Identify which cell holds the provided text, then report its (X, Y) central coordinate. 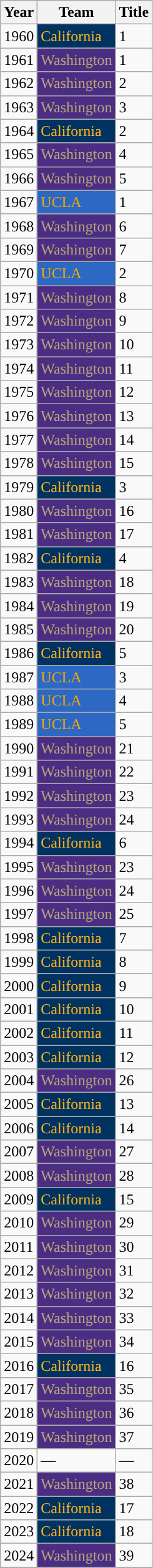
1960 (19, 36)
1986 (19, 653)
2010 (19, 1223)
2002 (19, 1033)
1971 (19, 298)
1990 (19, 748)
26 (134, 1081)
1967 (19, 202)
2022 (19, 1508)
1972 (19, 321)
2012 (19, 1270)
33 (134, 1318)
20 (134, 629)
2015 (19, 1342)
Title (134, 12)
Team (76, 12)
2006 (19, 1128)
27 (134, 1152)
1976 (19, 416)
1988 (19, 701)
1964 (19, 131)
1992 (19, 796)
2019 (19, 1436)
1965 (19, 155)
2014 (19, 1318)
1968 (19, 226)
1982 (19, 558)
2003 (19, 1057)
2016 (19, 1365)
1977 (19, 440)
2017 (19, 1389)
30 (134, 1247)
2007 (19, 1152)
2004 (19, 1081)
1998 (19, 938)
21 (134, 748)
2023 (19, 1532)
2020 (19, 1461)
2013 (19, 1294)
1979 (19, 487)
1981 (19, 535)
1962 (19, 84)
1963 (19, 107)
1970 (19, 273)
28 (134, 1176)
1969 (19, 249)
1966 (19, 178)
2008 (19, 1176)
1978 (19, 463)
1985 (19, 629)
2021 (19, 1484)
2001 (19, 1009)
37 (134, 1436)
2005 (19, 1105)
38 (134, 1484)
1987 (19, 677)
2024 (19, 1556)
2018 (19, 1413)
1996 (19, 891)
2000 (19, 985)
1980 (19, 511)
1997 (19, 914)
22 (134, 772)
1993 (19, 820)
29 (134, 1223)
1999 (19, 962)
1975 (19, 392)
1994 (19, 843)
1974 (19, 369)
2009 (19, 1199)
1984 (19, 606)
1991 (19, 772)
25 (134, 914)
19 (134, 606)
31 (134, 1270)
1973 (19, 345)
36 (134, 1413)
32 (134, 1294)
1995 (19, 867)
34 (134, 1342)
39 (134, 1556)
1983 (19, 582)
1961 (19, 60)
Year (19, 12)
35 (134, 1389)
2011 (19, 1247)
1989 (19, 725)
